Find where the given text appears and provide that cell's center as [X, Y] coordinate. 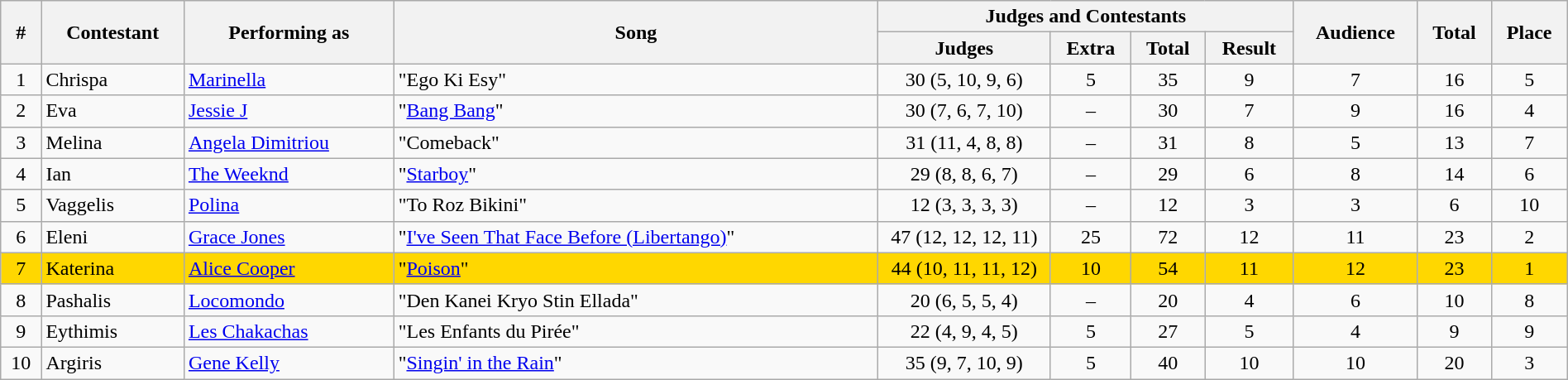
Katerina [112, 268]
"Poison" [636, 268]
"Ego Ki Esy" [636, 79]
30 (5, 10, 9, 6) [964, 79]
Chrispa [112, 79]
13 [1454, 142]
"Singin' in the Rain" [636, 363]
27 [1168, 331]
# [22, 32]
12 (3, 3, 3, 3) [964, 205]
Eythimis [112, 331]
"I've Seen That Face Before (Libertango)" [636, 237]
25 [1091, 237]
Performing as [289, 32]
Place [1529, 32]
29 [1168, 174]
Alice Cooper [289, 268]
"Starboy" [636, 174]
Angela Dimitriou [289, 142]
14 [1454, 174]
"Les Enfants du Pirée" [636, 331]
29 (8, 8, 6, 7) [964, 174]
54 [1168, 268]
30 [1168, 111]
"Den Kanei Kryo Stin Ellada" [636, 300]
44 (10, 11, 11, 12) [964, 268]
Argiris [112, 363]
47 (12, 12, 12, 11) [964, 237]
"Bang Bang" [636, 111]
Ian [112, 174]
"Comeback" [636, 142]
Les Chakachas [289, 331]
Locomondo [289, 300]
Gene Kelly [289, 363]
Judges [964, 48]
The Weeknd [289, 174]
Marinella [289, 79]
35 [1168, 79]
20 (6, 5, 5, 4) [964, 300]
30 (7, 6, 7, 10) [964, 111]
35 (9, 7, 10, 9) [964, 363]
22 (4, 9, 4, 5) [964, 331]
Grace Jones [289, 237]
Vaggelis [112, 205]
40 [1168, 363]
"To Roz Bikini" [636, 205]
Jessie J [289, 111]
Extra [1091, 48]
Audience [1355, 32]
Eleni [112, 237]
Result [1249, 48]
72 [1168, 237]
Pashalis [112, 300]
Song [636, 32]
Polina [289, 205]
Contestant [112, 32]
31 [1168, 142]
31 (11, 4, 8, 8) [964, 142]
Judges and Contestants [1086, 17]
Melina [112, 142]
Eva [112, 111]
